Locate the cell with the specified text and output its [x, y] center coordinate. 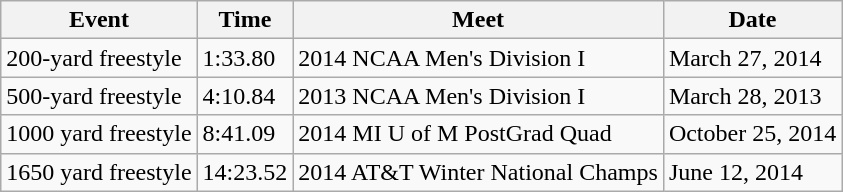
Meet [478, 20]
Time [245, 20]
2014 MI U of M PostGrad Quad [478, 134]
1:33.80 [245, 58]
500-yard freestyle [99, 96]
Date [752, 20]
June 12, 2014 [752, 172]
200-yard freestyle [99, 58]
4:10.84 [245, 96]
October 25, 2014 [752, 134]
14:23.52 [245, 172]
2014 AT&T Winter National Champs [478, 172]
March 27, 2014 [752, 58]
Event [99, 20]
March 28, 2013 [752, 96]
1000 yard freestyle [99, 134]
8:41.09 [245, 134]
1650 yard freestyle [99, 172]
2013 NCAA Men's Division I [478, 96]
2014 NCAA Men's Division I [478, 58]
